Return [x, y] of the center of cell containing provided text 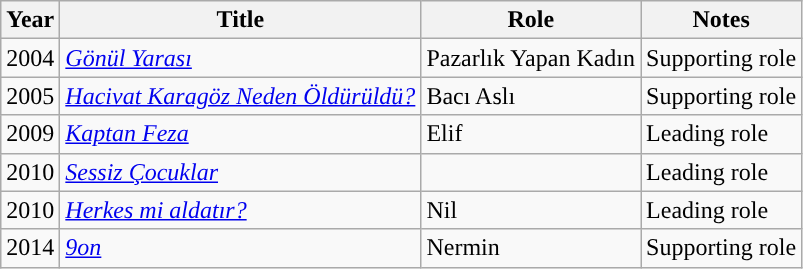
2009 [30, 134]
2005 [30, 96]
2004 [30, 58]
Pazarlık Yapan Kadın [531, 58]
9on [240, 248]
Notes [722, 20]
Gönül Yarası [240, 58]
Role [531, 20]
Nermin [531, 248]
Nil [531, 210]
Bacı Aslı [531, 96]
Year [30, 20]
Hacivat Karagöz Neden Öldürüldü? [240, 96]
Elif [531, 134]
Kaptan Feza [240, 134]
Sessiz Çocuklar [240, 172]
Herkes mi aldatır? [240, 210]
Title [240, 20]
2014 [30, 248]
